Scan for the cell matching the given text and deliver its [X, Y] coordinate at center. 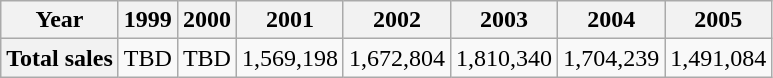
1,569,198 [290, 58]
Year [60, 20]
2003 [504, 20]
1,672,804 [396, 58]
2004 [612, 20]
1,491,084 [718, 58]
2000 [206, 20]
1999 [148, 20]
1,704,239 [612, 58]
2001 [290, 20]
1,810,340 [504, 58]
Total sales [60, 58]
2005 [718, 20]
2002 [396, 20]
